For the text-containing cell, return its midpoint in [X, Y] coordinate format. 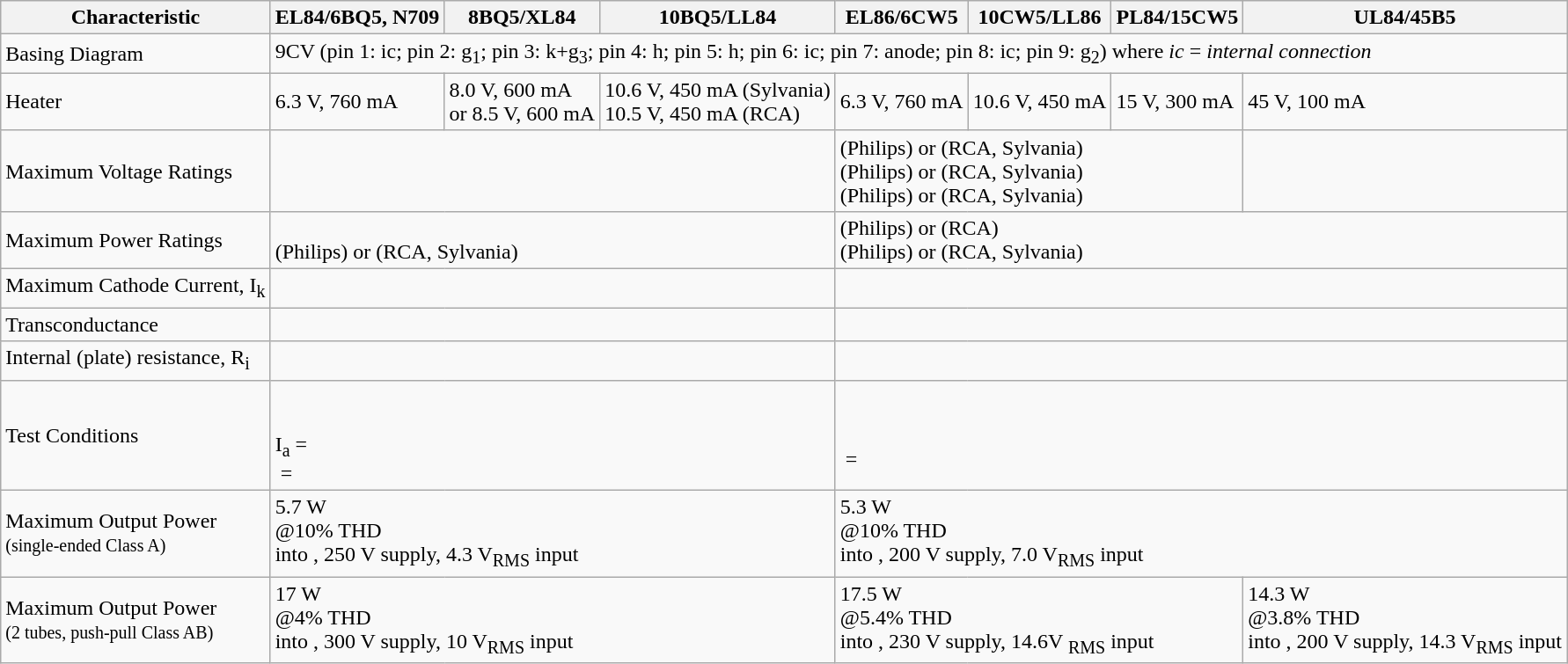
Transconductance [136, 325]
Heater [136, 102]
(Philips) or (RCA) (Philips) or (RCA, Sylvania) [1200, 239]
Characteristic [136, 18]
= [1200, 434]
Maximum Cathode Current, Ik [136, 288]
(Philips) or (RCA, Sylvania) [553, 239]
5.7 W @10% THDinto , 250 V supply, 4.3 VRMS input [553, 533]
EL84/6BQ5, N709 [357, 18]
9CV (pin 1: ic; pin 2: g1; pin 3: k+g3; pin 4: h; pin 5: h; pin 6: ic; pin 7: anode; pin 8: ic; pin 9: g2) where ic = internal connection [919, 54]
10BQ5/LL84 [718, 18]
Basing Diagram [136, 54]
10CW5/LL86 [1040, 18]
10.6 V, 450 mA (Sylvania)10.5 V, 450 mA (RCA) [718, 102]
Maximum Power Ratings [136, 239]
5.3 W @10% THD into , 200 V supply, 7.0 VRMS input [1200, 533]
17 W @4% THDinto , 300 V supply, 10 VRMS input [553, 620]
45 V, 100 mA [1405, 102]
Internal (plate) resistance, Ri [136, 361]
UL84/45B5 [1405, 18]
(Philips) or (RCA, Sylvania) (Philips) or (RCA, Sylvania) (Philips) or (RCA, Sylvania) [1038, 171]
17.5 W @5.4% THD into , 230 V supply, 14.6V RMS input [1038, 620]
10.6 V, 450 mA [1040, 102]
8BQ5/XL84 [523, 18]
PL84/15CW5 [1177, 18]
Maximum Output Power (2 tubes, push-pull Class AB) [136, 620]
14.3 W @3.8% THD into , 200 V supply, 14.3 VRMS input [1405, 620]
EL86/6CW5 [901, 18]
Maximum Voltage Ratings [136, 171]
Test Conditions [136, 434]
15 V, 300 mA [1177, 102]
8.0 V, 600 mA or 8.5 V, 600 mA [523, 102]
Ia = = [553, 434]
Maximum Output Power (single-ended Class A) [136, 533]
